Output the [X, Y] coordinate of the center of the cell containing the given text.  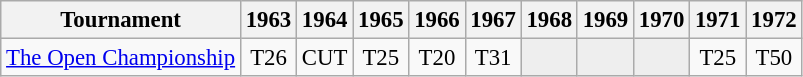
1972 [774, 20]
1967 [493, 20]
1970 [661, 20]
1971 [718, 20]
T50 [774, 58]
CUT [325, 58]
T31 [493, 58]
1963 [268, 20]
T26 [268, 58]
1964 [325, 20]
T20 [437, 58]
1965 [381, 20]
1969 [605, 20]
1966 [437, 20]
The Open Championship [121, 58]
1968 [549, 20]
Tournament [121, 20]
